Search for the cell housing the specified text and yield its (X, Y) center coordinate. 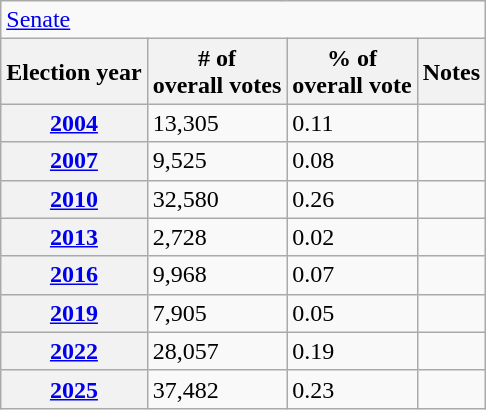
Notes (451, 72)
0.11 (352, 123)
2010 (74, 199)
Election year (74, 72)
2016 (74, 275)
0.23 (352, 389)
0.02 (352, 237)
7,905 (217, 313)
% ofoverall vote (352, 72)
9,968 (217, 275)
0.08 (352, 161)
2004 (74, 123)
0.26 (352, 199)
0.07 (352, 275)
Senate (244, 20)
2,728 (217, 237)
2025 (74, 389)
0.05 (352, 313)
37,482 (217, 389)
32,580 (217, 199)
# ofoverall votes (217, 72)
2007 (74, 161)
2019 (74, 313)
28,057 (217, 351)
13,305 (217, 123)
2013 (74, 237)
0.19 (352, 351)
2022 (74, 351)
9,525 (217, 161)
